Capture the cell that displays the provided text and extract its (x, y) central coordinate. 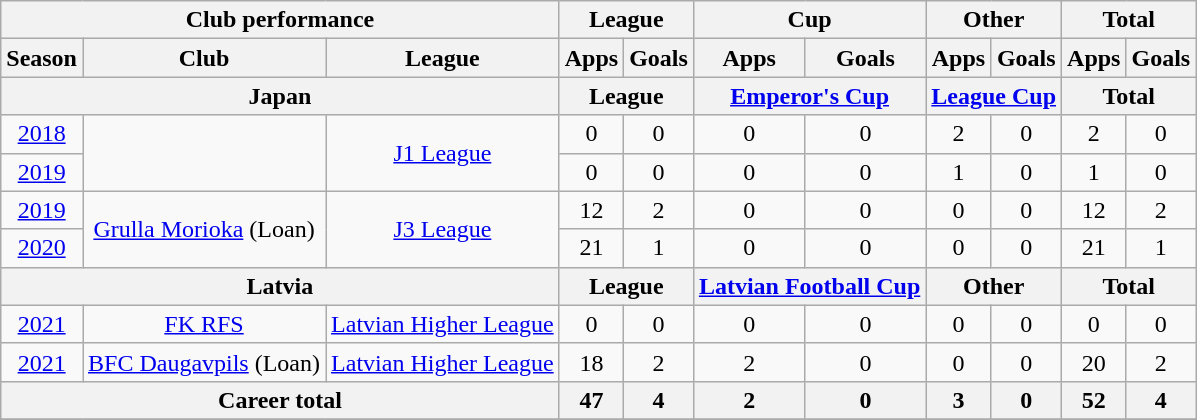
FK RFS (204, 324)
BFC Daugavpils (Loan) (204, 362)
18 (591, 362)
J3 League (443, 229)
Career total (280, 400)
Club (204, 58)
Grulla Morioka (Loan) (204, 229)
47 (591, 400)
Latvia (280, 286)
Season (42, 58)
2018 (42, 134)
J1 League (443, 153)
3 (958, 400)
Japan (280, 96)
52 (1094, 400)
Emperor's Cup (809, 96)
Latvian Football Cup (809, 286)
Cup (809, 20)
League Cup (994, 96)
20 (1094, 362)
Club performance (280, 20)
2020 (42, 248)
